Provide the [X, Y] coordinate of the cell's center where the given text is located.  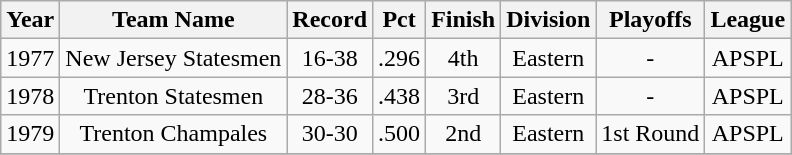
Trenton Statesmen [174, 96]
16-38 [330, 58]
30-30 [330, 134]
Team Name [174, 20]
Division [548, 20]
Record [330, 20]
1st Round [650, 134]
Trenton Champales [174, 134]
3rd [464, 96]
League [748, 20]
1979 [30, 134]
1977 [30, 58]
4th [464, 58]
.500 [400, 134]
.296 [400, 58]
1978 [30, 96]
Finish [464, 20]
New Jersey Statesmen [174, 58]
Pct [400, 20]
28-36 [330, 96]
Playoffs [650, 20]
2nd [464, 134]
Year [30, 20]
.438 [400, 96]
